Provide the [X, Y] coordinate of the cell's center where the given text is located.  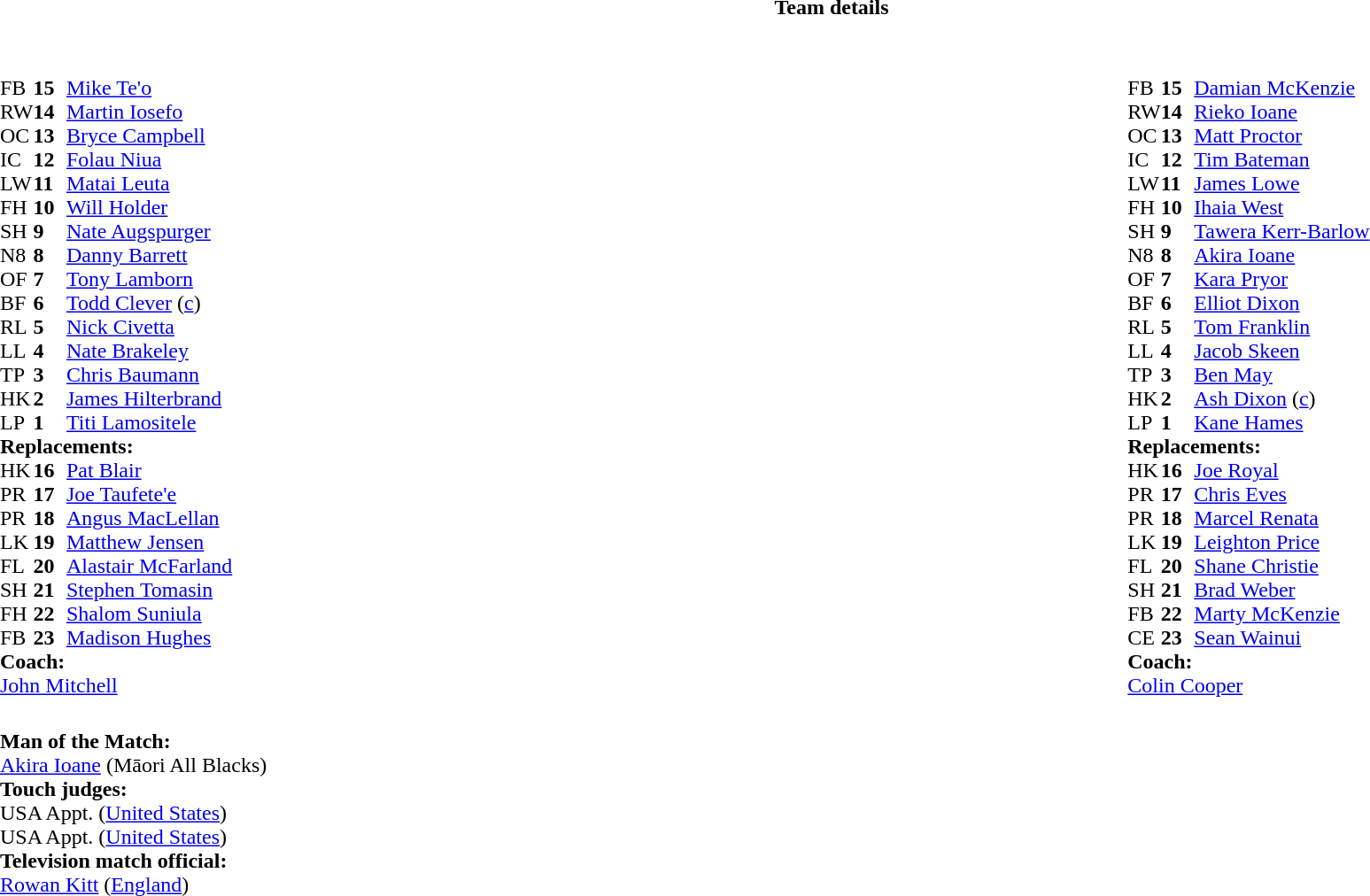
James Hilterbrand [149, 398]
Kara Pryor [1281, 280]
Nate Brakeley [149, 351]
Akira Ioane [1281, 255]
John Mitchell [116, 685]
Ash Dixon (c) [1281, 398]
Mike Te'o [149, 89]
Matthew Jensen [149, 542]
Kane Hames [1281, 423]
Tim Bateman [1281, 159]
Damian McKenzie [1281, 89]
Marcel Renata [1281, 519]
Matai Leuta [149, 184]
Rieko Ioane [1281, 112]
Pat Blair [149, 471]
Shane Christie [1281, 567]
Martin Iosefo [149, 112]
Nick Civetta [149, 328]
CE [1144, 637]
Elliot Dixon [1281, 303]
Ihaia West [1281, 207]
Will Holder [149, 207]
Brad Weber [1281, 590]
Joe Royal [1281, 471]
Tom Franklin [1281, 328]
Matt Proctor [1281, 136]
Chris Eves [1281, 494]
Colin Cooper [1249, 685]
Stephen Tomasin [149, 590]
Alastair McFarland [149, 567]
Angus MacLellan [149, 519]
Madison Hughes [149, 637]
Danny Barrett [149, 255]
Nate Augspurger [149, 232]
James Lowe [1281, 184]
Sean Wainui [1281, 637]
Chris Baumann [149, 375]
Shalom Suniula [149, 614]
Folau Niua [149, 159]
Marty McKenzie [1281, 614]
Joe Taufete'e [149, 494]
Tawera Kerr-Barlow [1281, 232]
Titi Lamositele [149, 423]
Todd Clever (c) [149, 303]
Leighton Price [1281, 542]
Tony Lamborn [149, 280]
Jacob Skeen [1281, 351]
Bryce Campbell [149, 136]
Ben May [1281, 375]
